Return (x, y) of the center of cell containing provided text 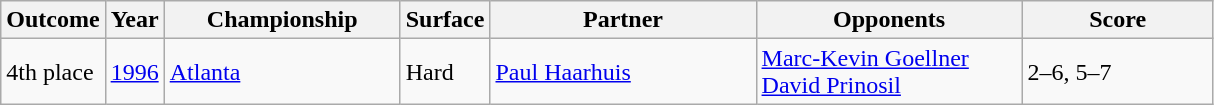
Paul Haarhuis (623, 72)
Score (1118, 20)
4th place (53, 72)
Hard (445, 72)
2–6, 5–7 (1118, 72)
Outcome (53, 20)
Year (134, 20)
Surface (445, 20)
1996 (134, 72)
Marc-Kevin Goellner David Prinosil (889, 72)
Atlanta (282, 72)
Partner (623, 20)
Championship (282, 20)
Opponents (889, 20)
